Extract the (x, y) coordinate from the center of the cell holding the provided text.  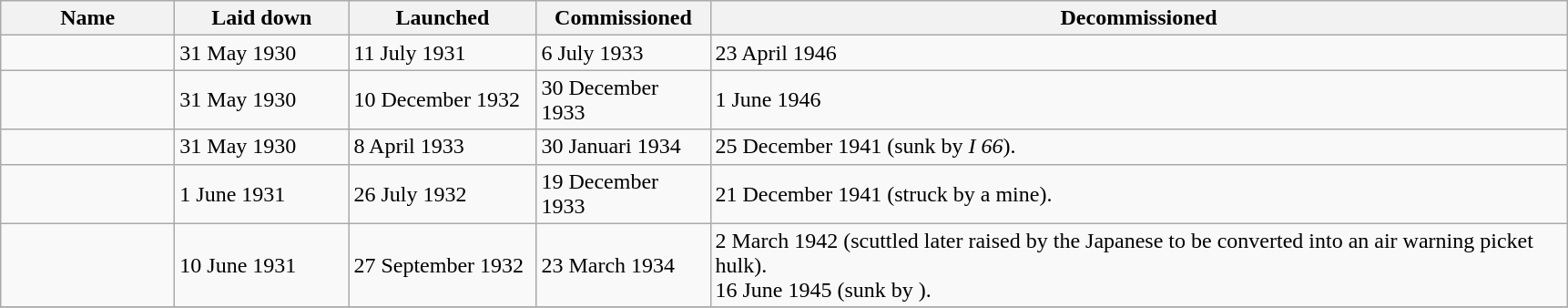
27 September 1932 (443, 265)
2 March 1942 (scuttled later raised by the Japanese to be converted into an air warning picket hulk).16 June 1945 (sunk by ). (1138, 265)
23 March 1934 (623, 265)
26 July 1932 (443, 193)
10 December 1932 (443, 100)
Commissioned (623, 18)
21 December 1941 (struck by a mine). (1138, 193)
1 June 1931 (262, 193)
19 December 1933 (623, 193)
6 July 1933 (623, 53)
1 June 1946 (1138, 100)
Decommissioned (1138, 18)
25 December 1941 (sunk by I 66). (1138, 147)
8 April 1933 (443, 147)
Laid down (262, 18)
10 June 1931 (262, 265)
30 Januari 1934 (623, 147)
23 April 1946 (1138, 53)
Launched (443, 18)
11 July 1931 (443, 53)
30 December 1933 (623, 100)
Name (87, 18)
